Pinpoint the cell where the given text exists, returning its [x, y] midpoint coordinate. 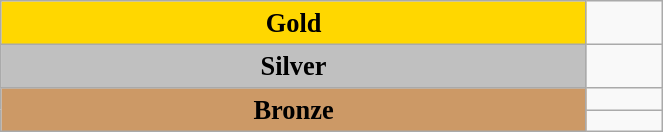
Silver [294, 66]
Gold [294, 22]
Bronze [294, 109]
